Capture the cell that displays the provided text and extract its [X, Y] central coordinate. 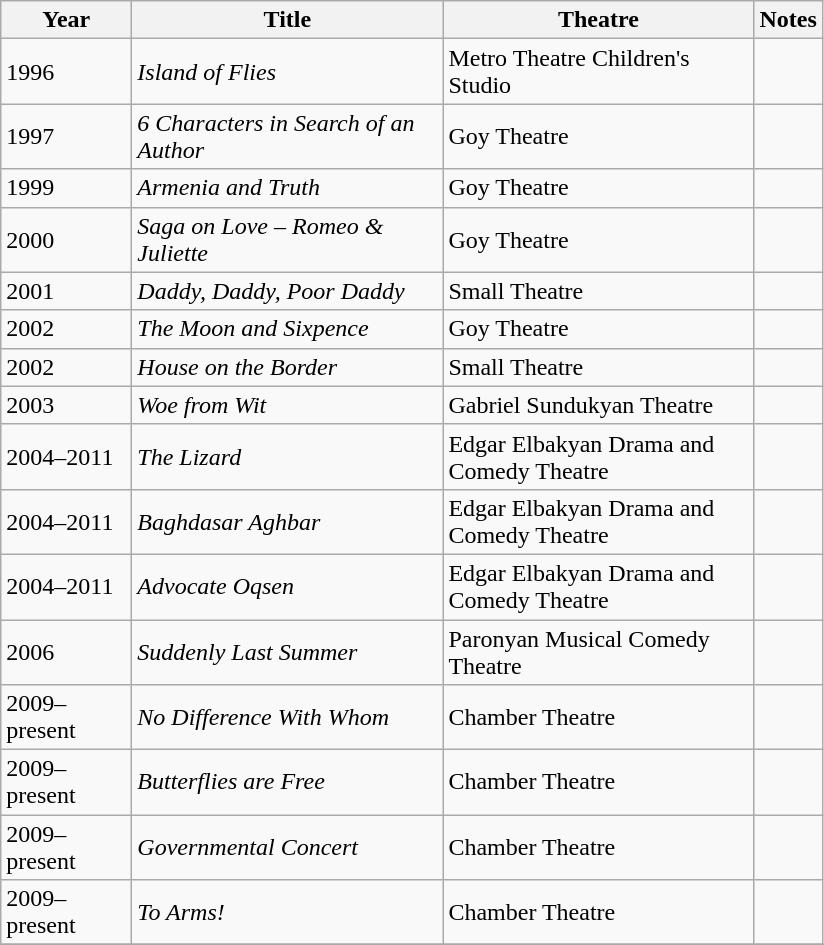
Woe from Wit [288, 405]
Armenia and Truth [288, 188]
Year [66, 20]
6 Characters in Search of an Author [288, 136]
1999 [66, 188]
1997 [66, 136]
2001 [66, 291]
House on the Border [288, 367]
To Arms! [288, 912]
Baghdasar Aghbar [288, 522]
2006 [66, 652]
Notes [788, 20]
Metro Theatre Children's Studio [598, 72]
Daddy, Daddy, Poor Daddy [288, 291]
Paronyan Musical Comedy Theatre [598, 652]
No Difference With Whom [288, 718]
Gabriel Sundukyan Theatre [598, 405]
The Lizard [288, 456]
1996 [66, 72]
Saga on Love – Romeo & Juliette [288, 240]
2000 [66, 240]
2003 [66, 405]
Butterflies are Free [288, 782]
Title [288, 20]
The Moon and Sixpence [288, 329]
Governmental Concert [288, 848]
Theatre [598, 20]
Island of Flies [288, 72]
Suddenly Last Summer [288, 652]
Advocate Oqsen [288, 586]
